Extract the (X, Y) coordinate from the center of the cell holding the provided text.  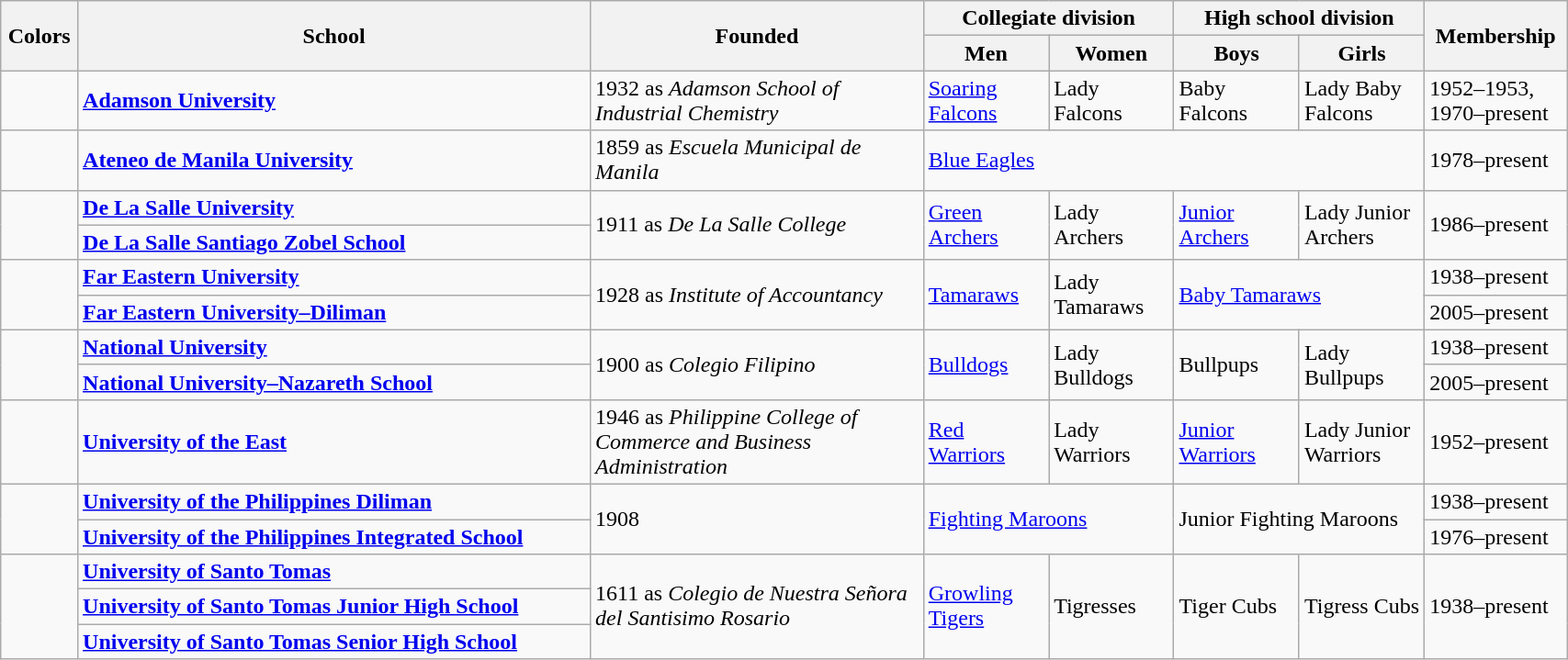
1932 as Adamson School of Industrial Chemistry (757, 101)
Collegiate division (1049, 18)
Tigress Cubs (1361, 607)
1900 as Colegio Filipino (757, 364)
Lady Bullpups (1361, 364)
Far Eastern University (334, 277)
Baby Tamaraws (1299, 295)
1911 as De La Salle College (757, 225)
Bulldogs (986, 364)
Lady Archers (1111, 225)
Lady Baby Falcons (1361, 101)
Adamson University (334, 101)
Growling Tigers (986, 607)
Girls (1361, 53)
Blue Eagles (1174, 160)
National University–Nazareth School (334, 382)
Bullpups (1236, 364)
University of Santo Tomas Junior High School (334, 607)
Lady Junior Archers (1361, 225)
1952–1953,1970–present (1495, 101)
Boys (1236, 53)
1978–present (1495, 160)
Ateneo de Manila University (334, 160)
Lady Tamaraws (1111, 295)
1859 as Escuela Municipal de Manila (757, 160)
1952–present (1495, 442)
Green Archers (986, 225)
University of Santo Tomas (334, 572)
Tamaraws (986, 295)
Far Eastern University–Diliman (334, 312)
Junior Warriors (1236, 442)
1986–present (1495, 225)
Tigresses (1111, 607)
Baby Falcons (1236, 101)
School (334, 36)
Lady Junior Warriors (1361, 442)
High school division (1299, 18)
Junior Fighting Maroons (1299, 519)
Fighting Maroons (1049, 519)
Colors (39, 36)
Lady Warriors (1111, 442)
De La Salle University (334, 207)
Tiger Cubs (1236, 607)
University of Santo Tomas Senior High School (334, 642)
Red Warriors (986, 442)
University of the East (334, 442)
Membership (1495, 36)
University of the Philippines Diliman (334, 501)
1976–present (1495, 537)
Junior Archers (1236, 225)
1908 (757, 519)
Men (986, 53)
Women (1111, 53)
1928 as Institute of Accountancy (757, 295)
University of the Philippines Integrated School (334, 537)
1946 as Philippine College of Commerce and Business Administration (757, 442)
De La Salle Santiago Zobel School (334, 242)
Soaring Falcons (986, 101)
1611 as Colegio de Nuestra Señora del Santisimo Rosario (757, 607)
National University (334, 347)
Lady Bulldogs (1111, 364)
Founded (757, 36)
Lady Falcons (1111, 101)
